Pinpoint the cell where the given text exists, returning its (X, Y) midpoint coordinate. 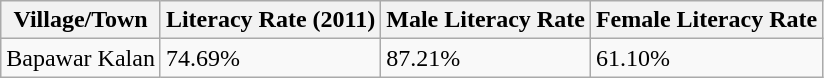
Literacy Rate (2011) (270, 20)
Male Literacy Rate (486, 20)
Female Literacy Rate (706, 20)
74.69% (270, 58)
61.10% (706, 58)
Village/Town (81, 20)
87.21% (486, 58)
Bapawar Kalan (81, 58)
